Provide the (x, y) coordinate of the cell's center where the given text is located.  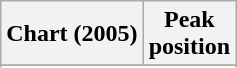
Chart (2005) (72, 34)
Peakposition (189, 34)
